Return (X, Y) of the center of cell containing provided text 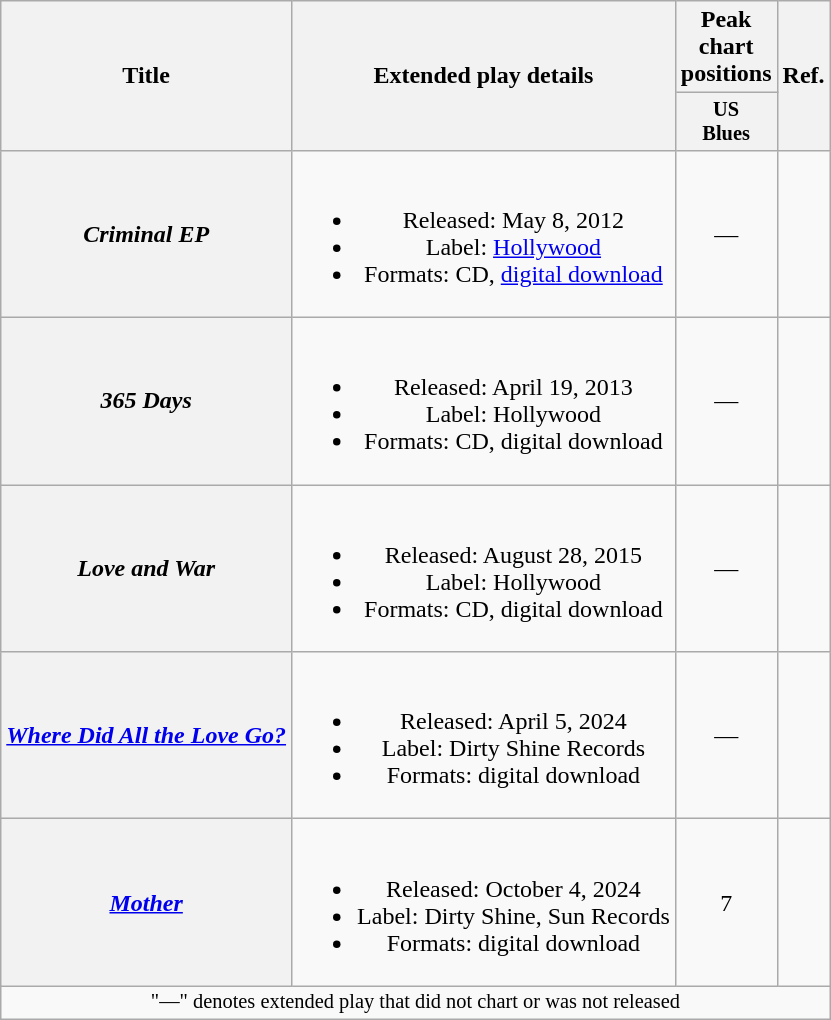
Released: October 4, 2024Label: Dirty Shine, Sun RecordsFormats: digital download (484, 902)
Released: April 19, 2013Label: HollywoodFormats: CD, digital download (484, 402)
Love and War (146, 568)
Released: August 28, 2015Label: HollywoodFormats: CD, digital download (484, 568)
Peak chart positions (726, 47)
Extended play details (484, 76)
7 (726, 902)
Where Did All the Love Go? (146, 736)
Ref. (804, 76)
Mother (146, 902)
Criminal EP (146, 234)
Title (146, 76)
Released: April 5, 2024Label: Dirty Shine RecordsFormats: digital download (484, 736)
USBlues (726, 122)
"—" denotes extended play that did not chart or was not released (416, 1003)
365 Days (146, 402)
Released: May 8, 2012Label: HollywoodFormats: CD, digital download (484, 234)
